Determine the (x, y) coordinate at the center of the cell enclosing the given text.  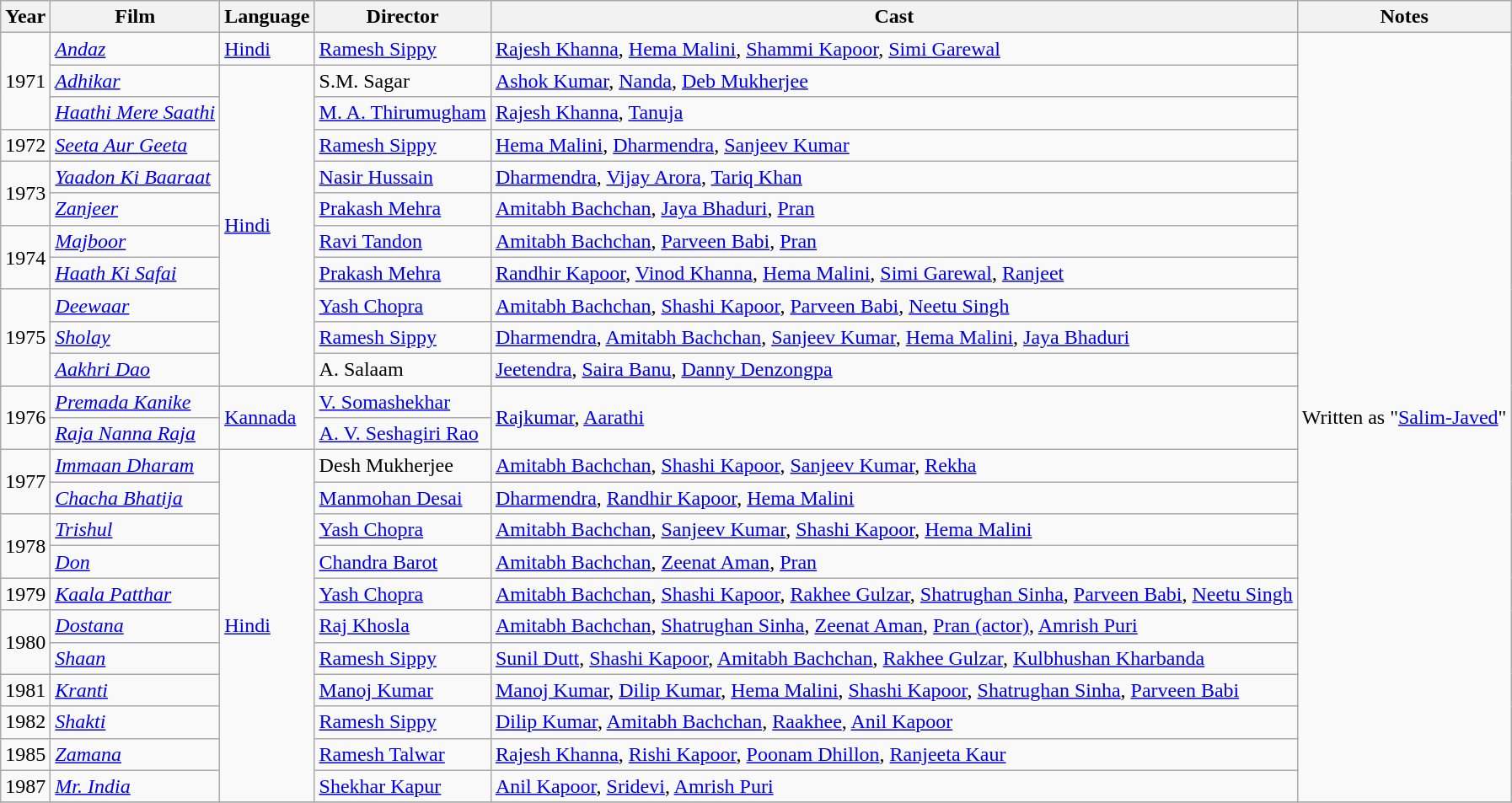
Manoj Kumar, Dilip Kumar, Hema Malini, Shashi Kapoor, Shatrughan Sinha, Parveen Babi (893, 690)
Amitabh Bachchan, Parveen Babi, Pran (893, 241)
Director (403, 17)
Ravi Tandon (403, 241)
Mr. India (135, 786)
Amitabh Bachchan, Shashi Kapoor, Rakhee Gulzar, Shatrughan Sinha, Parveen Babi, Neetu Singh (893, 594)
Deewaar (135, 305)
A. V. Seshagiri Rao (403, 434)
Rajesh Khanna, Tanuja (893, 113)
Dharmendra, Amitabh Bachchan, Sanjeev Kumar, Hema Malini, Jaya Bhaduri (893, 337)
Rajkumar, Aarathi (893, 418)
Cast (893, 17)
Shaan (135, 658)
1973 (25, 193)
Don (135, 562)
Dharmendra, Vijay Arora, Tariq Khan (893, 177)
1981 (25, 690)
Ashok Kumar, Nanda, Deb Mukherjee (893, 81)
Rajesh Khanna, Hema Malini, Shammi Kapoor, Simi Garewal (893, 49)
Sunil Dutt, Shashi Kapoor, Amitabh Bachchan, Rakhee Gulzar, Kulbhushan Kharbanda (893, 658)
Amitabh Bachchan, Jaya Bhaduri, Pran (893, 209)
Seeta Aur Geeta (135, 145)
1987 (25, 786)
Amitabh Bachchan, Zeenat Aman, Pran (893, 562)
Andaz (135, 49)
Majboor (135, 241)
Manmohan Desai (403, 498)
A. Salaam (403, 369)
Adhikar (135, 81)
Manoj Kumar (403, 690)
Anil Kapoor, Sridevi, Amrish Puri (893, 786)
Amitabh Bachchan, Sanjeev Kumar, Shashi Kapoor, Hema Malini (893, 530)
1985 (25, 754)
Randhir Kapoor, Vinod Khanna, Hema Malini, Simi Garewal, Ranjeet (893, 273)
1980 (25, 642)
Haathi Mere Saathi (135, 113)
Hema Malini, Dharmendra, Sanjeev Kumar (893, 145)
Trishul (135, 530)
Language (267, 17)
V. Somashekhar (403, 402)
Nasir Hussain (403, 177)
Shakti (135, 722)
1977 (25, 482)
Kannada (267, 418)
Dilip Kumar, Amitabh Bachchan, Raakhee, Anil Kapoor (893, 722)
Aakhri Dao (135, 369)
1976 (25, 418)
Chacha Bhatija (135, 498)
Year (25, 17)
1979 (25, 594)
Film (135, 17)
Immaan Dharam (135, 466)
S.M. Sagar (403, 81)
1971 (25, 81)
Raja Nanna Raja (135, 434)
Amitabh Bachchan, Shashi Kapoor, Sanjeev Kumar, Rekha (893, 466)
Yaadon Ki Baaraat (135, 177)
1974 (25, 257)
Kaala Patthar (135, 594)
Amitabh Bachchan, Shashi Kapoor, Parveen Babi, Neetu Singh (893, 305)
Desh Mukherjee (403, 466)
Amitabh Bachchan, Shatrughan Sinha, Zeenat Aman, Pran (actor), Amrish Puri (893, 626)
Raj Khosla (403, 626)
Zamana (135, 754)
Haath Ki Safai (135, 273)
1978 (25, 546)
Notes (1404, 17)
1975 (25, 337)
Dostana (135, 626)
Sholay (135, 337)
Ramesh Talwar (403, 754)
Kranti (135, 690)
1972 (25, 145)
Written as "Salim-Javed" (1404, 418)
Jeetendra, Saira Banu, Danny Denzongpa (893, 369)
Zanjeer (135, 209)
Shekhar Kapur (403, 786)
Dharmendra, Randhir Kapoor, Hema Malini (893, 498)
Chandra Barot (403, 562)
1982 (25, 722)
Premada Kanike (135, 402)
M. A. Thirumugham (403, 113)
Rajesh Khanna, Rishi Kapoor, Poonam Dhillon, Ranjeeta Kaur (893, 754)
